From the cell containing the given text, extract its center point as [x, y] coordinate. 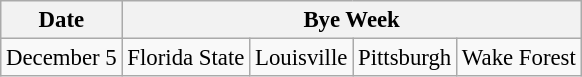
December 5 [62, 58]
Date [62, 20]
Florida State [186, 58]
Wake Forest [520, 58]
Louisville [302, 58]
Bye Week [352, 20]
Pittsburgh [405, 58]
